Capture the cell that displays the provided text and extract its [x, y] central coordinate. 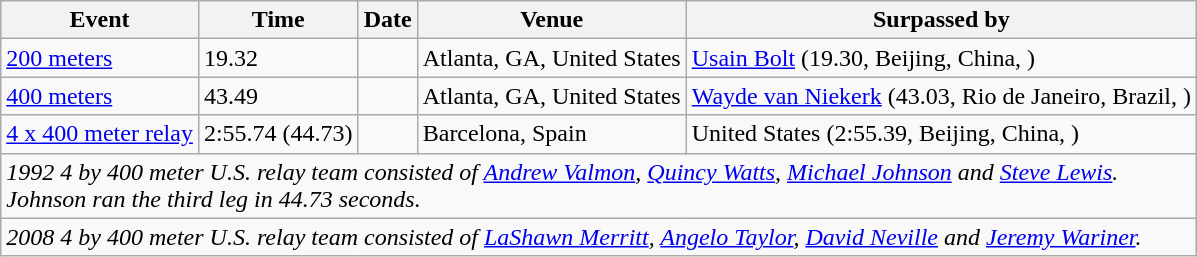
2008 4 by 400 meter U.S. relay team consisted of LaShawn Merritt, Angelo Taylor, David Neville and Jeremy Wariner. [599, 237]
United States (2:55.39, Beijing, China, ) [941, 134]
Date [388, 20]
Event [100, 20]
43.49 [278, 96]
Surpassed by [941, 20]
Barcelona, Spain [552, 134]
Usain Bolt (19.30, Beijing, China, ) [941, 58]
Wayde van Niekerk (43.03, Rio de Janeiro, Brazil, ) [941, 96]
19.32 [278, 58]
2:55.74 (44.73) [278, 134]
400 meters [100, 96]
Time [278, 20]
200 meters [100, 58]
4 x 400 meter relay [100, 134]
Venue [552, 20]
